For the text-containing cell, return its midpoint in [X, Y] coordinate format. 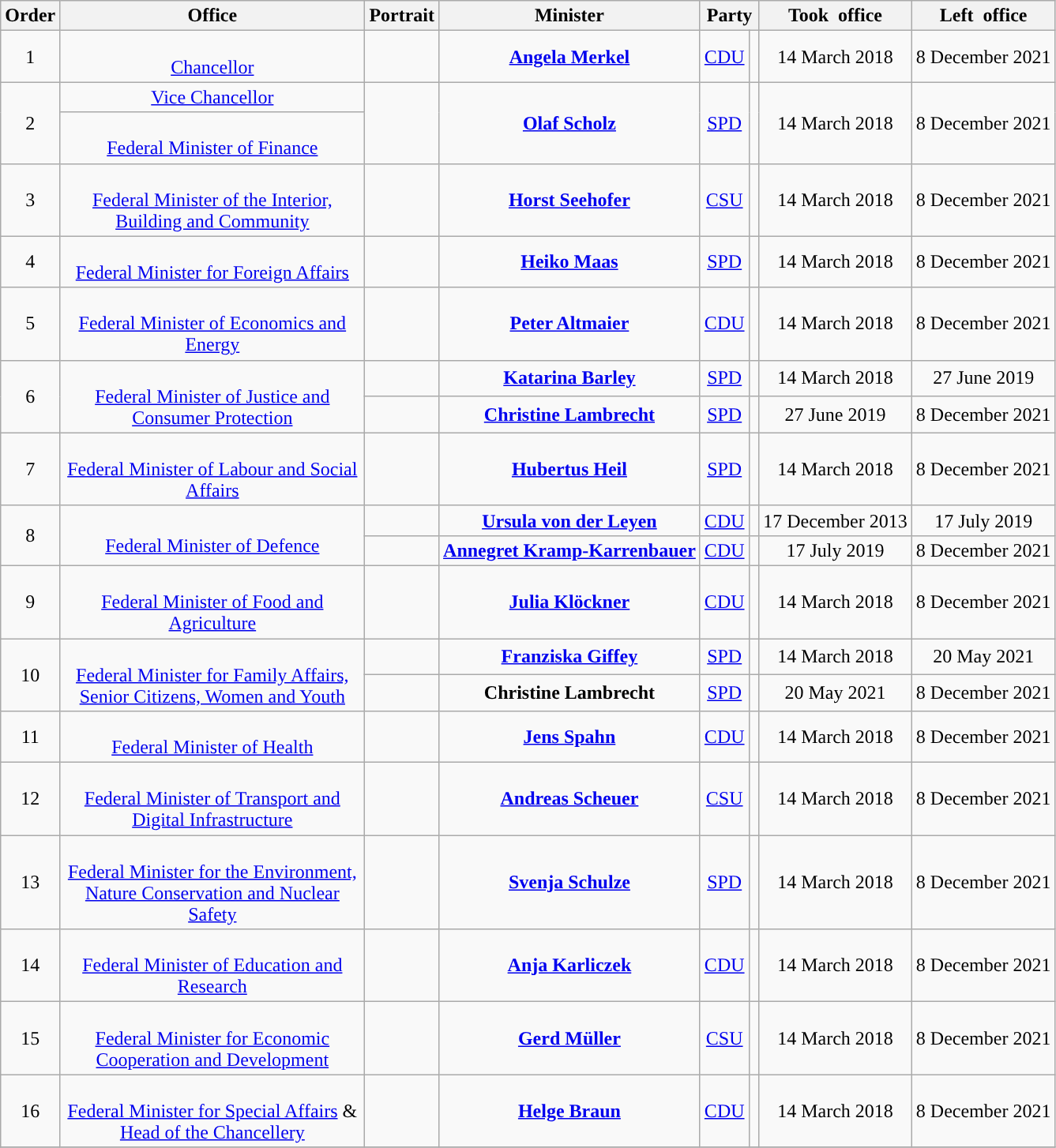
Federal Minister of Defence [212, 535]
Chancellor [212, 57]
Anja Karliczek [570, 966]
13 [30, 883]
Federal Minister of Labour and Social Affairs [212, 469]
Federal Minister of Transport and Digital Infrastructure [212, 799]
Federal Minister for Foreign Affairs [212, 262]
10 [30, 674]
Federal Minister of the Interior, Building and Community [212, 200]
Portrait [402, 16]
15 [30, 1038]
6 [30, 396]
14 [30, 966]
Angela Merkel [570, 57]
Party [729, 16]
Federal Minister for Special Affairs &Head of the Chancellery [212, 1111]
16 [30, 1111]
Katarina Barley [570, 378]
Peter Altmaier [570, 324]
Julia Klöckner [570, 602]
Vice Chancellor [212, 97]
4 [30, 262]
Svenja Schulze [570, 883]
Federal Minister for Family Affairs, Senior Citizens, Women and Youth [212, 674]
Ursula von der Leyen [570, 520]
Franziska Giffey [570, 656]
12 [30, 799]
7 [30, 469]
Federal Minister of Food and Agriculture [212, 602]
Left office [983, 16]
Heiko Maas [570, 262]
Office [212, 16]
Hubertus Heil [570, 469]
Federal Minister for the Environment, Nature Conservation and Nuclear Safety [212, 883]
Minister [570, 16]
Federal Minister for Economic Cooperation and Development [212, 1038]
Andreas Scheuer [570, 799]
5 [30, 324]
Jens Spahn [570, 737]
Federal Minister of Finance [212, 137]
Olaf Scholz [570, 123]
Federal Minister of Justice and Consumer Protection [212, 396]
Federal Minister of Education and Research [212, 966]
3 [30, 200]
Helge Braun [570, 1111]
Federal Minister of Economics and Energy [212, 324]
Gerd Müller [570, 1038]
Took office [836, 16]
Federal Minister of Health [212, 737]
2 [30, 123]
Horst Seehofer [570, 200]
8 [30, 535]
11 [30, 737]
1 [30, 57]
Order [30, 16]
17 December 2013 [836, 520]
Annegret Kramp-Karrenbauer [570, 550]
9 [30, 602]
